Find where the given text appears and provide that cell's center as [X, Y] coordinate. 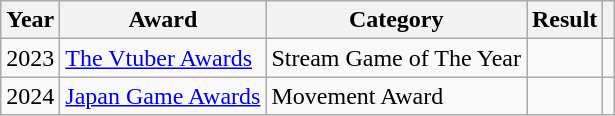
Japan Game Awards [163, 96]
Stream Game of The Year [396, 58]
Result [564, 20]
Category [396, 20]
Movement Award [396, 96]
Award [163, 20]
Year [30, 20]
2024 [30, 96]
The Vtuber Awards [163, 58]
2023 [30, 58]
